Detect which cell encompasses the target text, then output its (x, y) center coordinate. 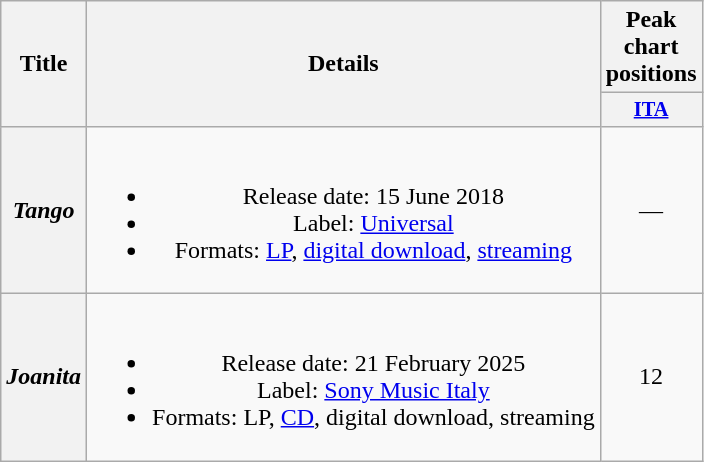
Release date: 21 February 2025Label: Sony Music ItalyFormats: LP, CD, digital download, streaming (344, 378)
Joanita (44, 378)
— (651, 210)
12 (651, 378)
Peak chart positions (651, 47)
Release date: 15 June 2018Label: UniversalFormats: LP, digital download, streaming (344, 210)
Details (344, 64)
ITA (651, 110)
Title (44, 64)
Tango (44, 210)
